Extract the (X, Y) coordinate from the center of the cell holding the provided text.  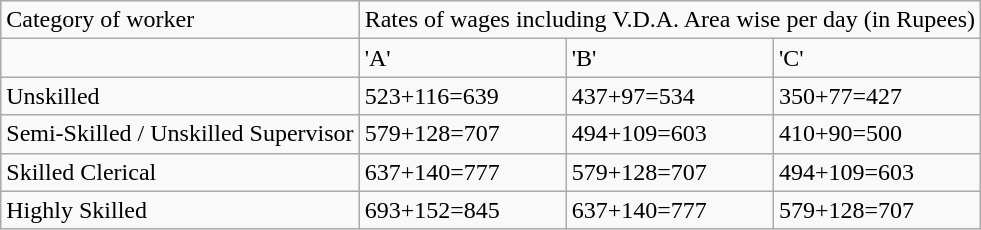
Rates of wages including V.D.A. Area wise per day (in Rupees) (670, 20)
410+90=500 (876, 134)
Category of worker (180, 20)
Unskilled (180, 96)
'C' (876, 58)
693+152=845 (462, 210)
Skilled Clerical (180, 172)
Semi-Skilled / Unskilled Supervisor (180, 134)
523+116=639 (462, 96)
Highly Skilled (180, 210)
'A' (462, 58)
'B' (670, 58)
350+77=427 (876, 96)
437+97=534 (670, 96)
